Find where the given text appears and provide that cell's center as (x, y) coordinate. 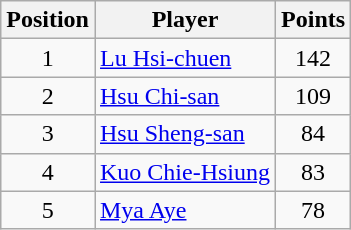
84 (314, 134)
4 (48, 172)
2 (48, 96)
Lu Hsi-chuen (184, 58)
Points (314, 20)
Kuo Chie-Hsiung (184, 172)
109 (314, 96)
142 (314, 58)
Mya Aye (184, 210)
Hsu Chi-san (184, 96)
78 (314, 210)
5 (48, 210)
Player (184, 20)
Position (48, 20)
1 (48, 58)
3 (48, 134)
Hsu Sheng-san (184, 134)
83 (314, 172)
